Search for the cell housing the specified text and yield its (x, y) center coordinate. 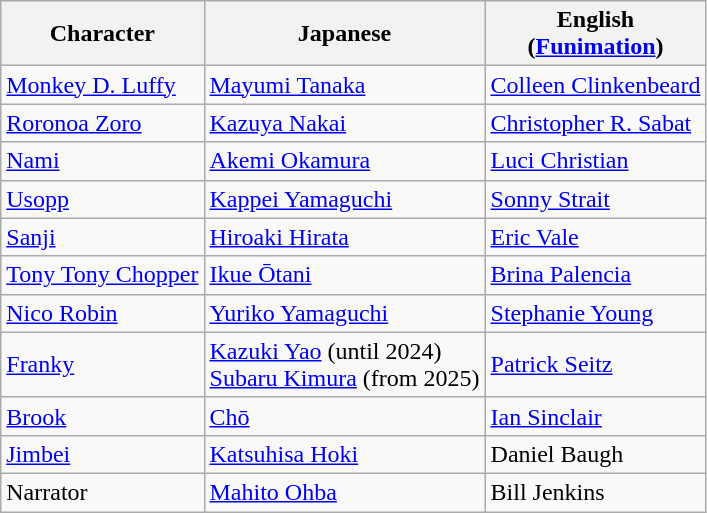
Brook (102, 416)
Mayumi Tanaka (344, 85)
Kazuya Nakai (344, 123)
Ian Sinclair (596, 416)
Monkey D. Luffy (102, 85)
Ikue Ōtani (344, 275)
Patrick Seitz (596, 364)
Tony Tony Chopper (102, 275)
Japanese (344, 34)
Luci Christian (596, 161)
Daniel Baugh (596, 454)
Nico Robin (102, 313)
Usopp (102, 199)
Franky (102, 364)
Chō (344, 416)
Narrator (102, 492)
Hiroaki Hirata (344, 237)
Mahito Ohba (344, 492)
Colleen Clinkenbeard (596, 85)
Jimbei (102, 454)
Sonny Strait (596, 199)
Stephanie Young (596, 313)
Character (102, 34)
Kazuki Yao (until 2024)Subaru Kimura (from 2025) (344, 364)
English(Funimation) (596, 34)
Yuriko Yamaguchi (344, 313)
Eric Vale (596, 237)
Christopher R. Sabat (596, 123)
Brina Palencia (596, 275)
Kappei Yamaguchi (344, 199)
Bill Jenkins (596, 492)
Akemi Okamura (344, 161)
Sanji (102, 237)
Nami (102, 161)
Roronoa Zoro (102, 123)
Katsuhisa Hoki (344, 454)
